Detect which cell encompasses the target text, then output its (x, y) center coordinate. 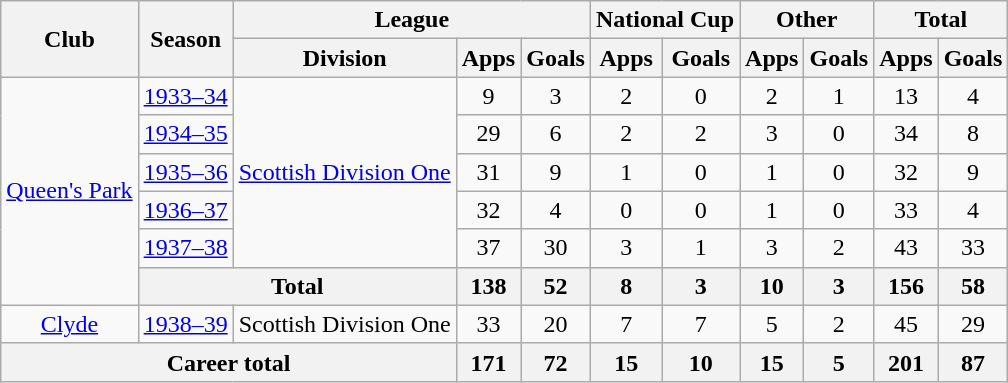
1938–39 (186, 324)
37 (488, 248)
201 (906, 362)
58 (973, 286)
Career total (229, 362)
156 (906, 286)
171 (488, 362)
20 (556, 324)
87 (973, 362)
1936–37 (186, 210)
138 (488, 286)
Queen's Park (70, 191)
Other (807, 20)
72 (556, 362)
13 (906, 96)
Clyde (70, 324)
1935–36 (186, 172)
Season (186, 39)
League (412, 20)
6 (556, 134)
Club (70, 39)
45 (906, 324)
1937–38 (186, 248)
34 (906, 134)
1934–35 (186, 134)
43 (906, 248)
52 (556, 286)
National Cup (664, 20)
31 (488, 172)
30 (556, 248)
Division (344, 58)
1933–34 (186, 96)
